Detect which cell encompasses the target text, then output its (X, Y) center coordinate. 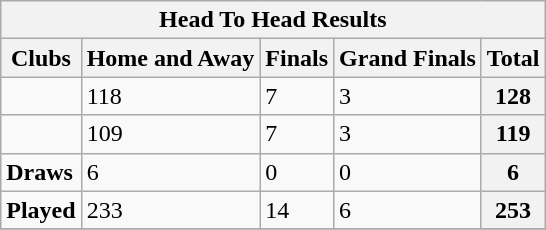
128 (513, 96)
Total (513, 58)
119 (513, 134)
Clubs (41, 58)
Draws (41, 172)
233 (170, 210)
118 (170, 96)
109 (170, 134)
Finals (297, 58)
Home and Away (170, 58)
14 (297, 210)
253 (513, 210)
Grand Finals (408, 58)
Head To Head Results (273, 20)
Played (41, 210)
